For the text-containing cell, return its midpoint in [x, y] coordinate format. 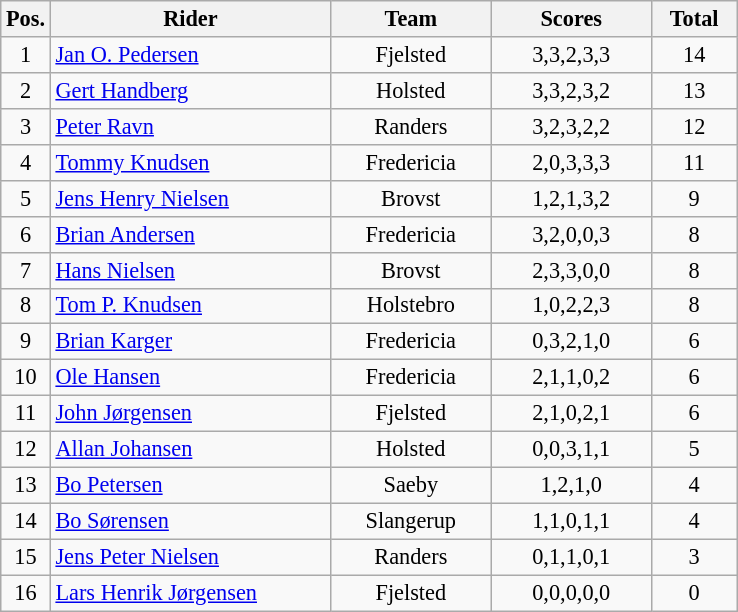
0,0,0,0,0 [571, 593]
2,0,3,3,3 [571, 162]
Total [694, 19]
Bo Sørensen [190, 521]
3,2,0,0,3 [571, 234]
Jens Henry Nielsen [190, 198]
0,3,2,1,0 [571, 342]
Brian Andersen [190, 234]
Gert Handberg [190, 90]
John Jørgensen [190, 414]
Ole Hansen [190, 378]
Hans Nielsen [190, 270]
2 [26, 90]
Peter Ravn [190, 126]
3,3,2,3,3 [571, 55]
10 [26, 378]
1 [26, 55]
Rider [190, 19]
3,2,3,2,2 [571, 126]
Team [411, 19]
15 [26, 557]
Holstebro [411, 306]
1,2,1,0 [571, 485]
Allan Johansen [190, 450]
0 [694, 593]
2,1,0,2,1 [571, 414]
1,2,1,3,2 [571, 198]
3,3,2,3,2 [571, 90]
Saeby [411, 485]
1,0,2,2,3 [571, 306]
2,3,3,0,0 [571, 270]
Pos. [26, 19]
1,1,0,1,1 [571, 521]
Lars Henrik Jørgensen [190, 593]
Jan O. Pedersen [190, 55]
Scores [571, 19]
Brian Karger [190, 342]
0,1,1,0,1 [571, 557]
Tom P. Knudsen [190, 306]
7 [26, 270]
16 [26, 593]
Bo Petersen [190, 485]
Jens Peter Nielsen [190, 557]
Slangerup [411, 521]
Tommy Knudsen [190, 162]
2,1,1,0,2 [571, 378]
0,0,3,1,1 [571, 450]
